Detect which cell encompasses the target text, then output its (x, y) center coordinate. 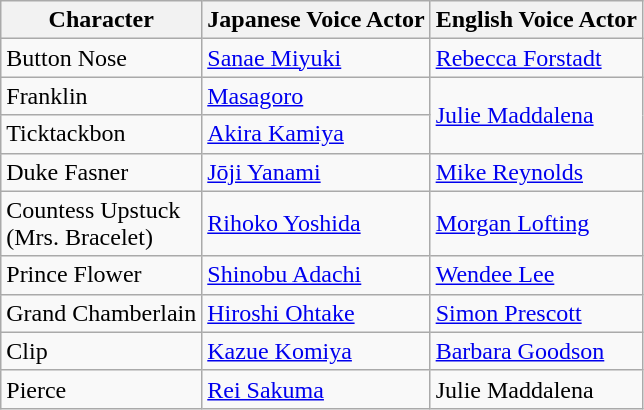
Rei Sakuma (316, 389)
Countess Upstuck(Mrs. Bracelet) (102, 224)
Character (102, 20)
Barbara Goodson (536, 351)
Simon Prescott (536, 313)
Rebecca Forstadt (536, 58)
Wendee Lee (536, 275)
Ticktackbon (102, 134)
Morgan Lofting (536, 224)
Kazue Komiya (316, 351)
Masagoro (316, 96)
Sanae Miyuki (316, 58)
Jōji Yanami (316, 172)
Franklin (102, 96)
Hiroshi Ohtake (316, 313)
Mike Reynolds (536, 172)
Shinobu Adachi (316, 275)
Button Nose (102, 58)
Japanese Voice Actor (316, 20)
English Voice Actor (536, 20)
Grand Chamberlain (102, 313)
Rihoko Yoshida (316, 224)
Duke Fasner (102, 172)
Prince Flower (102, 275)
Clip (102, 351)
Pierce (102, 389)
Akira Kamiya (316, 134)
